Detect which cell encompasses the target text, then output its (X, Y) center coordinate. 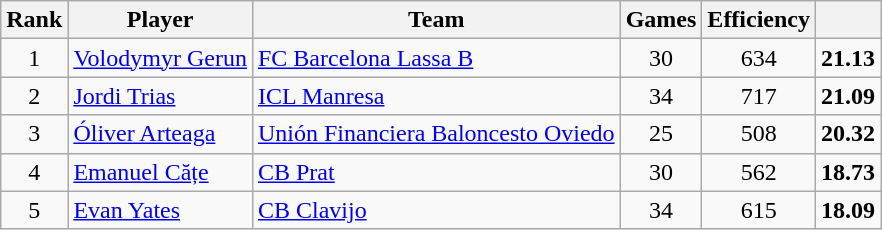
Games (661, 20)
1 (34, 58)
717 (759, 96)
18.73 (848, 172)
615 (759, 210)
21.09 (848, 96)
4 (34, 172)
3 (34, 134)
Emanuel Cățe (160, 172)
5 (34, 210)
634 (759, 58)
Volodymyr Gerun (160, 58)
Evan Yates (160, 210)
Rank (34, 20)
Unión Financiera Baloncesto Oviedo (436, 134)
CB Clavijo (436, 210)
25 (661, 134)
ICL Manresa (436, 96)
508 (759, 134)
Team (436, 20)
562 (759, 172)
Jordi Trias (160, 96)
20.32 (848, 134)
Efficiency (759, 20)
FC Barcelona Lassa B (436, 58)
21.13 (848, 58)
CB Prat (436, 172)
Óliver Arteaga (160, 134)
18.09 (848, 210)
Player (160, 20)
2 (34, 96)
